Return the (x, y) coordinate for the center point of the cell that contains the specified text.  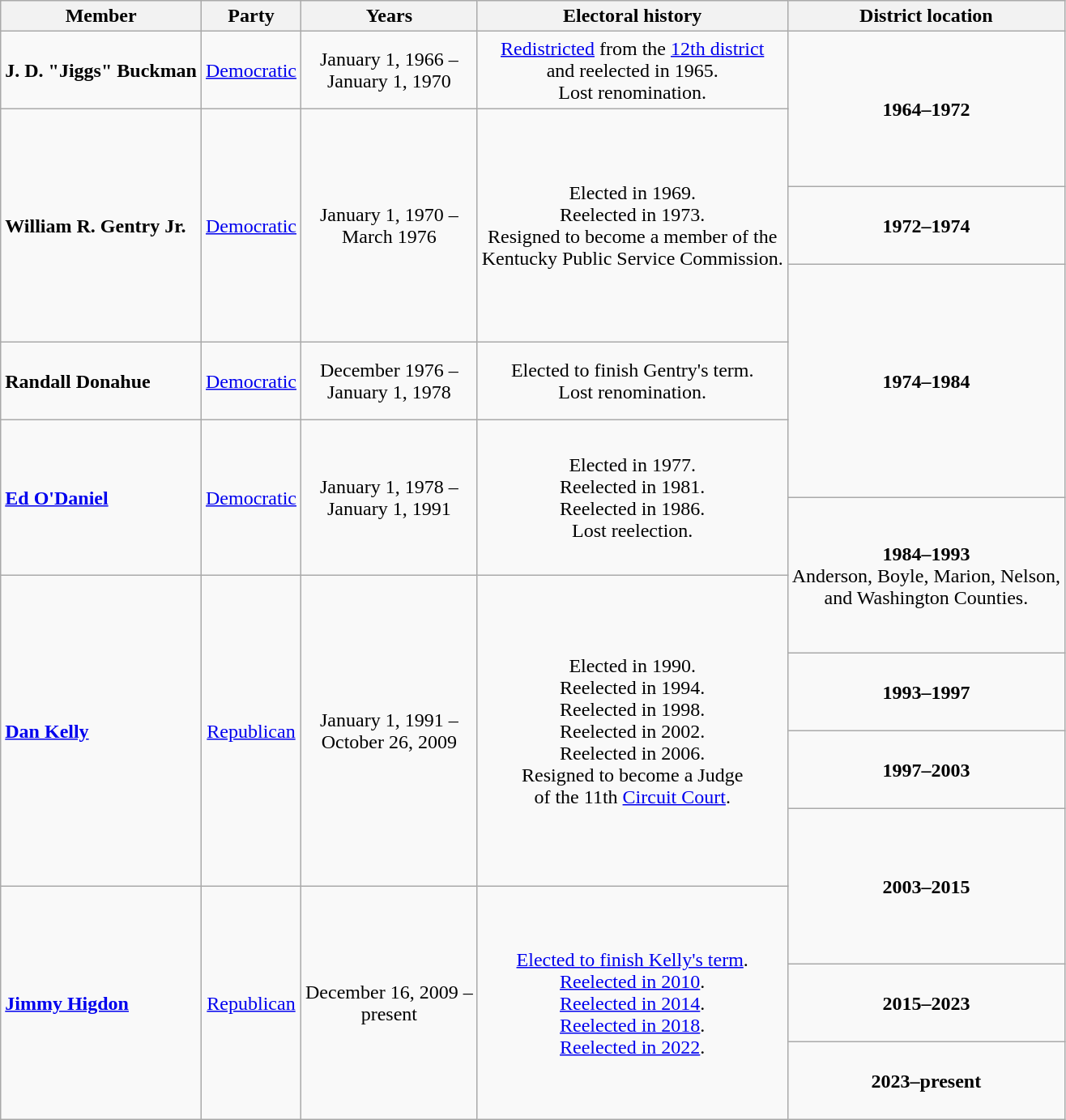
Randall Donahue (101, 381)
2023–present (926, 1081)
1984–1993Anderson, Boyle, Marion, Nelson,and Washington Counties. (926, 576)
January 1, 1978 –January 1, 1991 (390, 498)
January 1, 1966 –January 1, 1970 (390, 70)
January 1, 1970 –March 1976 (390, 226)
January 1, 1991 –October 26, 2009 (390, 731)
1997–2003 (926, 770)
Jimmy Higdon (101, 1003)
Elected in 1977.Reelected in 1981.Reelected in 1986.Lost reelection. (632, 498)
1972–1974 (926, 226)
Elected in 1969.Reelected in 1973.Resigned to become a member of theKentucky Public Service Commission. (632, 226)
William R. Gentry Jr. (101, 226)
Elected in 1990.Reelected in 1994.Reelected in 1998.Reelected in 2002.Reelected in 2006.Resigned to become a Judgeof the 11th Circuit Court. (632, 731)
Dan Kelly (101, 731)
Ed O'Daniel (101, 498)
December 1976 –January 1, 1978 (390, 381)
J. D. "Jiggs" Buckman (101, 70)
1974–1984 (926, 381)
District location (926, 16)
2003–2015 (926, 887)
1993–1997 (926, 692)
Party (251, 16)
2015–2023 (926, 1003)
Elected to finish Kelly's term.Reelected in 2010.Reelected in 2014.Reelected in 2018.Reelected in 2022. (632, 1003)
1964–1972 (926, 109)
Redistricted from the 12th districtand reelected in 1965.Lost renomination. (632, 70)
Elected to finish Gentry's term.Lost renomination. (632, 381)
Member (101, 16)
Electoral history (632, 16)
December 16, 2009 –present (390, 1003)
Years (390, 16)
